Return (X, Y) of the center of cell containing provided text 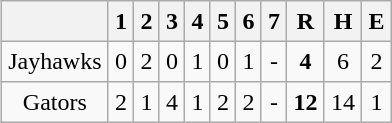
Jayhawks (54, 61)
R (306, 21)
Gators (54, 102)
3 (172, 21)
14 (343, 102)
12 (306, 102)
H (343, 21)
5 (223, 21)
E (377, 21)
7 (274, 21)
